Find where the given text appears and provide that cell's center as (X, Y) coordinate. 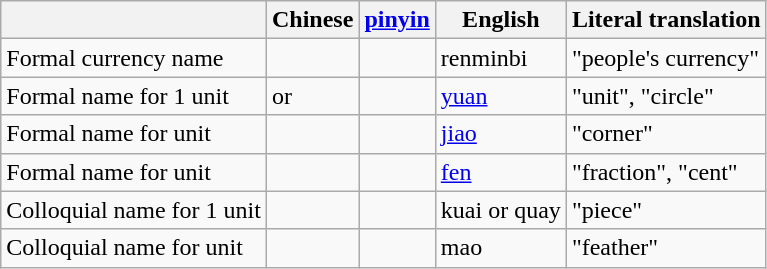
Chinese (312, 20)
jiao (500, 134)
mao (500, 248)
"feather" (666, 248)
English (500, 20)
Formal currency name (134, 58)
fen (500, 172)
"people's currency" (666, 58)
or (312, 96)
yuan (500, 96)
Colloquial name for 1 unit (134, 210)
Colloquial name for unit (134, 248)
"corner" (666, 134)
pinyin (397, 20)
renminbi (500, 58)
"piece" (666, 210)
Literal translation (666, 20)
"unit", "circle" (666, 96)
"fraction", "cent" (666, 172)
Formal name for 1 unit (134, 96)
kuai or quay (500, 210)
